Detect which cell encompasses the target text, then output its (X, Y) center coordinate. 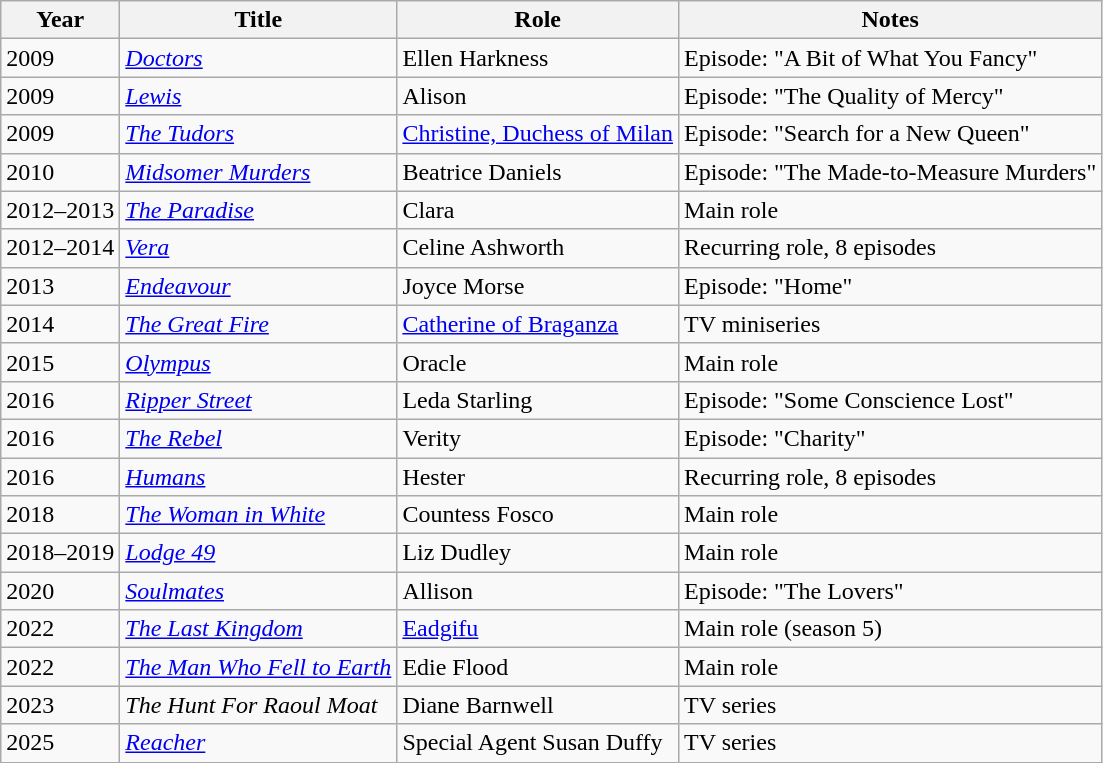
Alison (538, 96)
Role (538, 20)
Episode: "The Quality of Mercy" (890, 96)
Episode: "Home" (890, 286)
Midsomer Murders (258, 172)
Beatrice Daniels (538, 172)
Hester (538, 477)
The Tudors (258, 134)
2012–2014 (60, 248)
Countess Fosco (538, 515)
Episode: "Charity" (890, 438)
2012–2013 (60, 210)
2023 (60, 705)
2020 (60, 591)
Main role (season 5) (890, 629)
Ellen Harkness (538, 58)
The Man Who Fell to Earth (258, 667)
Episode: "The Lovers" (890, 591)
2010 (60, 172)
The Woman in White (258, 515)
Lewis (258, 96)
Joyce Morse (538, 286)
Vera (258, 248)
Episode: "A Bit of What You Fancy" (890, 58)
Olympus (258, 362)
Special Agent Susan Duffy (538, 743)
Endeavour (258, 286)
2018–2019 (60, 553)
Verity (538, 438)
Oracle (538, 362)
Title (258, 20)
Episode: "The Made-to-Measure Murders" (890, 172)
The Hunt For Raoul Moat (258, 705)
2025 (60, 743)
Humans (258, 477)
Diane Barnwell (538, 705)
Reacher (258, 743)
2013 (60, 286)
2015 (60, 362)
2018 (60, 515)
The Great Fire (258, 324)
TV miniseries (890, 324)
Catherine of Braganza (538, 324)
Episode: "Search for a New Queen" (890, 134)
Clara (538, 210)
Christine, Duchess of Milan (538, 134)
Edie Flood (538, 667)
Notes (890, 20)
2014 (60, 324)
Ripper Street (258, 400)
The Paradise (258, 210)
Liz Dudley (538, 553)
Leda Starling (538, 400)
Celine Ashworth (538, 248)
The Last Kingdom (258, 629)
Doctors (258, 58)
Episode: "Some Conscience Lost" (890, 400)
Lodge 49 (258, 553)
Allison (538, 591)
The Rebel (258, 438)
Soulmates (258, 591)
Eadgifu (538, 629)
Year (60, 20)
